Find where the given text appears and provide that cell's center as [X, Y] coordinate. 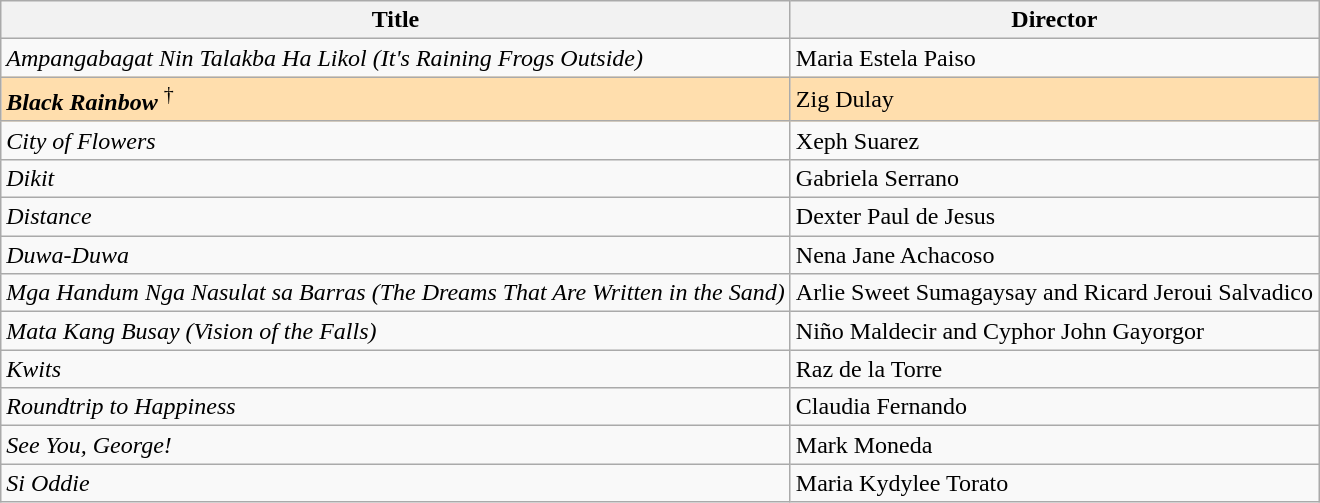
See You, George! [396, 445]
Arlie Sweet Sumagaysay and Ricard Jeroui Salvadico [1054, 293]
Maria Estela Paiso [1054, 58]
Roundtrip to Happiness [396, 407]
Kwits [396, 369]
Director [1054, 20]
Title [396, 20]
Si Oddie [396, 483]
Mata Kang Busay (Vision of the Falls) [396, 331]
Claudia Fernando [1054, 407]
Maria Kydylee Torato [1054, 483]
Niño Maldecir and Cyphor John Gayorgor [1054, 331]
Black Rainbow † [396, 100]
Duwa-Duwa [396, 255]
Nena Jane Achacoso [1054, 255]
Raz de la Torre [1054, 369]
Gabriela Serrano [1054, 178]
Xeph Suarez [1054, 140]
Zig Dulay [1054, 100]
Dikit [396, 178]
Ampangabagat Nin Talakba Ha Likol (It's Raining Frogs Outside) [396, 58]
City of Flowers [396, 140]
Mark Moneda [1054, 445]
Distance [396, 217]
Mga Handum Nga Nasulat sa Barras (The Dreams That Are Written in the Sand) [396, 293]
Dexter Paul de Jesus [1054, 217]
